Pinpoint the cell where the given text exists, returning its (X, Y) midpoint coordinate. 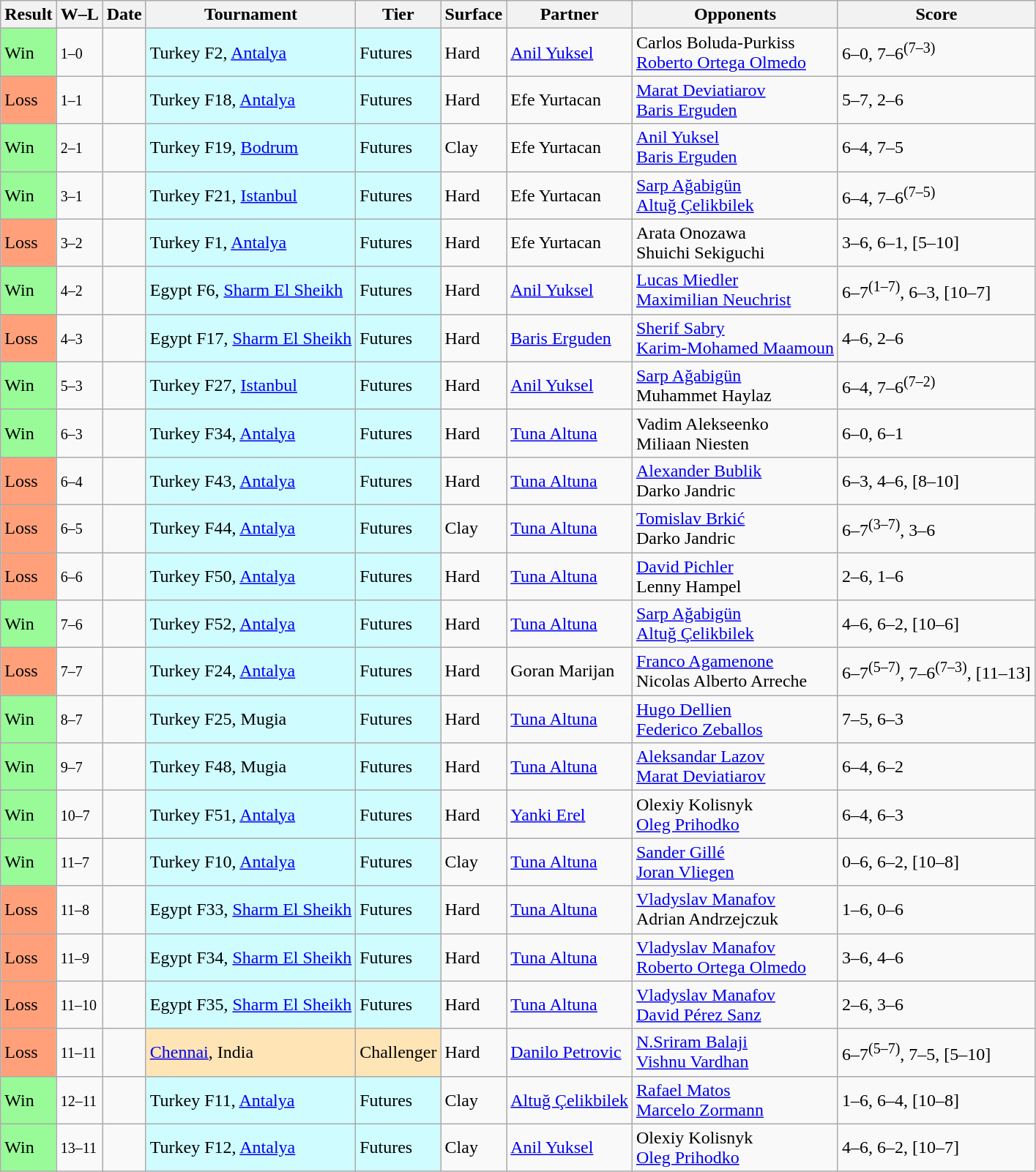
Turkey F24, Antalya (250, 672)
6–0, 7–6(7–3) (936, 53)
Turkey F10, Antalya (250, 862)
Tomislav Brkić Darko Jandric (735, 529)
Egypt F35, Sharm El Sheikh (250, 1004)
Hugo Dellien Federico Zeballos (735, 719)
6–4, 7–6(7–5) (936, 195)
Yanki Erel (570, 814)
Sherif Sabry Karim-Mohamed Maamoun (735, 338)
4–6, 2–6 (936, 338)
5–3 (79, 385)
Turkey F11, Antalya (250, 1100)
7–6 (79, 624)
Vladyslav Manafov Roberto Ortega Olmedo (735, 958)
Turkey F48, Mugia (250, 767)
3–1 (79, 195)
7–7 (79, 672)
6–7(5–7), 7–5, [5–10] (936, 1053)
Turkey F2, Antalya (250, 53)
2–6, 3–6 (936, 1004)
Vladyslav Manafov David Pérez Sanz (735, 1004)
Score (936, 15)
6–4, 6–2 (936, 767)
Surface (474, 15)
Turkey F50, Antalya (250, 575)
5–7, 2–6 (936, 100)
6–5 (79, 529)
Vadim Alekseenko Miliaan Niesten (735, 433)
Tournament (250, 15)
Anil Yuksel Baris Erguden (735, 148)
6–7(3–7), 3–6 (936, 529)
4–6, 6–2, [10–7] (936, 1148)
9–7 (79, 767)
12–11 (79, 1100)
Turkey F18, Antalya (250, 100)
Rafael Matos Marcelo Zormann (735, 1100)
Altuğ Çelikbilek (570, 1100)
Result (29, 15)
4–6, 6–2, [10–6] (936, 624)
Turkey F43, Antalya (250, 480)
1–6, 0–6 (936, 909)
6–4 (79, 480)
Franco Agamenone Nicolas Alberto Arreche (735, 672)
Turkey F51, Antalya (250, 814)
3–6, 6–1, [5–10] (936, 243)
Carlos Boluda-Purkiss Roberto Ortega Olmedo (735, 53)
Turkey F34, Antalya (250, 433)
6–6 (79, 575)
1–0 (79, 53)
Turkey F19, Bodrum (250, 148)
Alexander Bublik Darko Jandric (735, 480)
Egypt F6, Sharm El Sheikh (250, 290)
0–6, 6–2, [10–8] (936, 862)
11–10 (79, 1004)
W–L (79, 15)
1–1 (79, 100)
Opponents (735, 15)
N.Sriram Balaji Vishnu Vardhan (735, 1053)
Vladyslav Manafov Adrian Andrzejczuk (735, 909)
Turkey F1, Antalya (250, 243)
Turkey F52, Antalya (250, 624)
6–7(1–7), 6–3, [10–7] (936, 290)
6–4, 7–6(7–2) (936, 385)
6–7(5–7), 7–6(7–3), [11–13] (936, 672)
4–2 (79, 290)
Egypt F33, Sharm El Sheikh (250, 909)
Turkey F27, Istanbul (250, 385)
8–7 (79, 719)
2–6, 1–6 (936, 575)
11–11 (79, 1053)
6–0, 6–1 (936, 433)
Baris Erguden (570, 338)
6–4, 7–5 (936, 148)
Turkey F21, Istanbul (250, 195)
11–9 (79, 958)
3–2 (79, 243)
6–3 (79, 433)
7–5, 6–3 (936, 719)
Sander Gillé Joran Vliegen (735, 862)
Date (124, 15)
Egypt F17, Sharm El Sheikh (250, 338)
Danilo Petrovic (570, 1053)
3–6, 4–6 (936, 958)
Turkey F12, Antalya (250, 1148)
13–11 (79, 1148)
Challenger (398, 1053)
10–7 (79, 814)
Arata Onozawa Shuichi Sekiguchi (735, 243)
Sarp Ağabigün Muhammet Haylaz (735, 385)
Turkey F25, Mugia (250, 719)
Turkey F44, Antalya (250, 529)
1–6, 6–4, [10–8] (936, 1100)
11–8 (79, 909)
6–3, 4–6, [8–10] (936, 480)
Partner (570, 15)
Lucas Miedler Maximilian Neuchrist (735, 290)
Chennai, India (250, 1053)
6–4, 6–3 (936, 814)
Tier (398, 15)
2–1 (79, 148)
Goran Marijan (570, 672)
Egypt F34, Sharm El Sheikh (250, 958)
4–3 (79, 338)
11–7 (79, 862)
Marat Deviatiarov Baris Erguden (735, 100)
David Pichler Lenny Hampel (735, 575)
Aleksandar Lazov Marat Deviatiarov (735, 767)
